Provide the [x, y] coordinate of the cell's center where the given text is located.  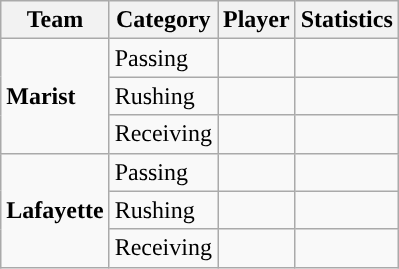
Category [163, 20]
Team [55, 20]
Statistics [346, 20]
Marist [55, 96]
Lafayette [55, 210]
Player [257, 20]
